Identify which cell holds the provided text, then report its [x, y] central coordinate. 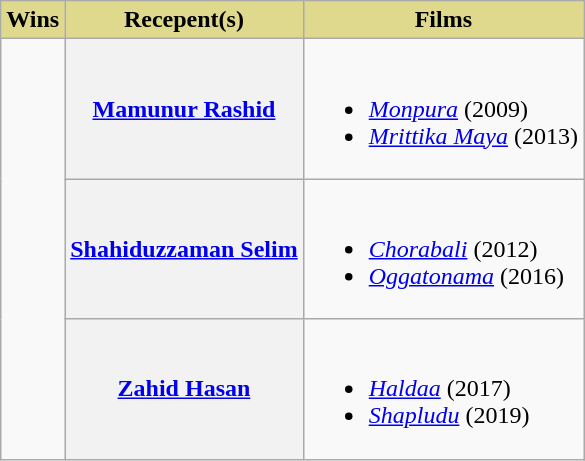
Haldaa (2017)Shapludu (2019) [443, 389]
Chorabali (2012)Oggatonama (2016) [443, 249]
Mamunur Rashid [184, 109]
Recepent(s) [184, 20]
Zahid Hasan [184, 389]
Monpura (2009)Mrittika Maya (2013) [443, 109]
Shahiduzzaman Selim [184, 249]
Wins [33, 20]
Films [443, 20]
